Scan for the cell matching the given text and deliver its [X, Y] coordinate at center. 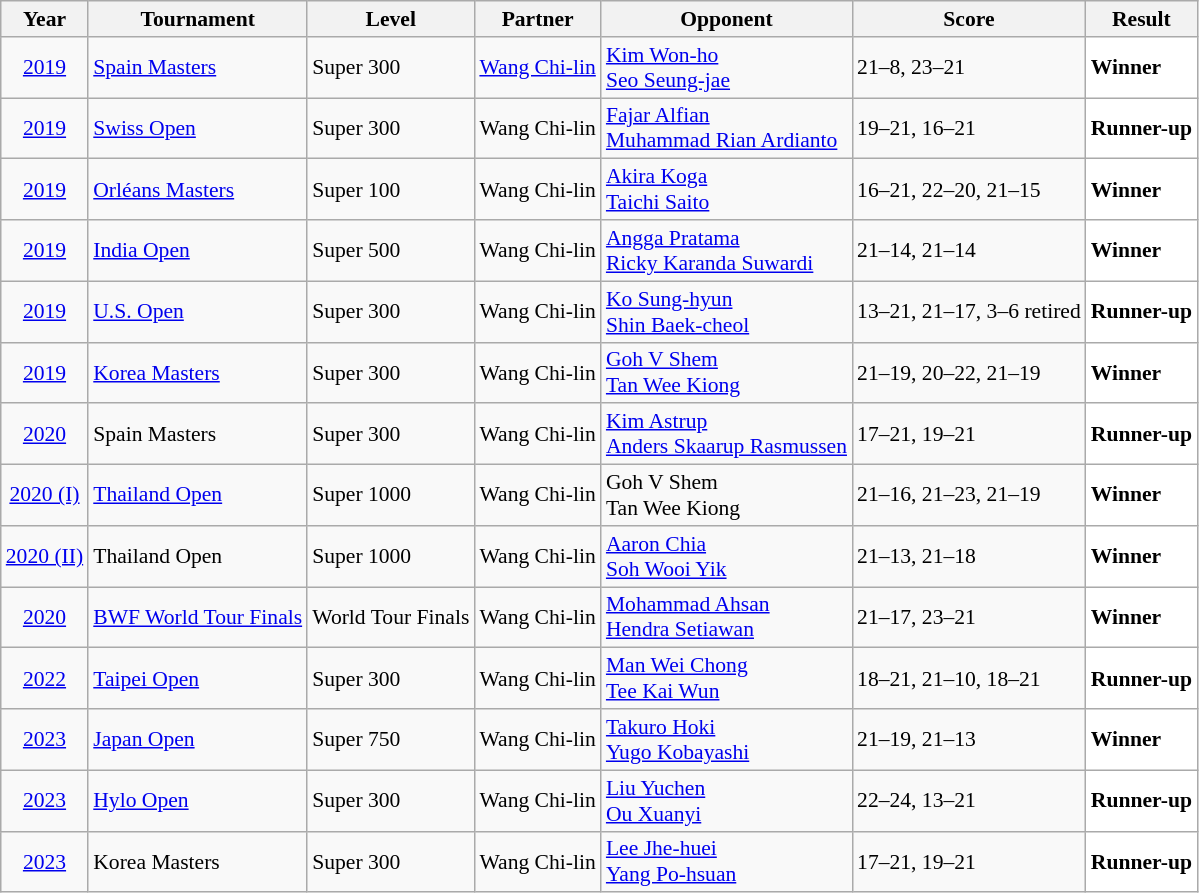
Orléans Masters [198, 190]
World Tour Finals [390, 618]
Super 100 [390, 190]
Super 500 [390, 250]
Opponent [726, 19]
Japan Open [198, 740]
Super 750 [390, 740]
21–19, 21–13 [969, 740]
Hylo Open [198, 800]
Mohammad Ahsan Hendra Setiawan [726, 618]
Score [969, 19]
Result [1142, 19]
India Open [198, 250]
2020 (II) [44, 556]
Level [390, 19]
22–24, 13–21 [969, 800]
21–8, 23–21 [969, 68]
2020 (I) [44, 496]
Liu Yuchen Ou Xuanyi [726, 800]
2022 [44, 678]
BWF World Tour Finals [198, 618]
Fajar Alfian Muhammad Rian Ardianto [726, 128]
Ko Sung-hyun Shin Baek-cheol [726, 312]
Takuro Hoki Yugo Kobayashi [726, 740]
21–16, 21–23, 21–19 [969, 496]
Aaron Chia Soh Wooi Yik [726, 556]
Tournament [198, 19]
Man Wei Chong Tee Kai Wun [726, 678]
21–19, 20–22, 21–19 [969, 372]
18–21, 21–10, 18–21 [969, 678]
Angga Pratama Ricky Karanda Suwardi [726, 250]
Partner [538, 19]
Year [44, 19]
13–21, 21–17, 3–6 retired [969, 312]
Taipei Open [198, 678]
21–14, 21–14 [969, 250]
16–21, 22–20, 21–15 [969, 190]
21–17, 23–21 [969, 618]
Swiss Open [198, 128]
Kim Won-ho Seo Seung-jae [726, 68]
19–21, 16–21 [969, 128]
21–13, 21–18 [969, 556]
Kim Astrup Anders Skaarup Rasmussen [726, 434]
U.S. Open [198, 312]
Lee Jhe-huei Yang Po-hsuan [726, 862]
Akira Koga Taichi Saito [726, 190]
